For the text-containing cell, return its midpoint in [X, Y] coordinate format. 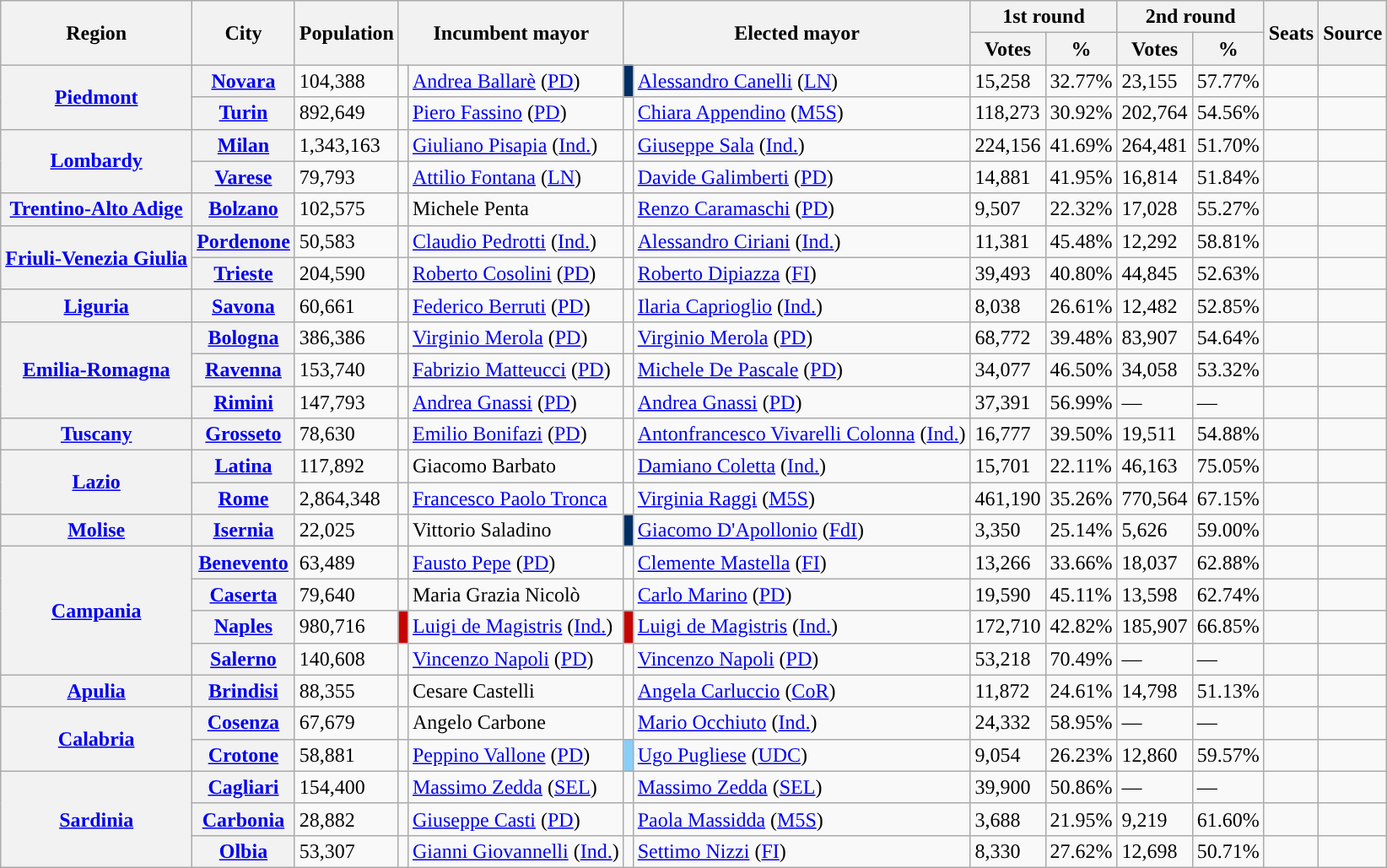
224,156 [1007, 145]
58.81% [1228, 241]
39,493 [1007, 273]
46.50% [1082, 369]
Campania [96, 611]
26.61% [1082, 305]
79,793 [346, 177]
Isernia [244, 531]
City [244, 33]
55.27% [1228, 209]
Carbonia [244, 819]
Renzo Caramaschi (PD) [801, 209]
147,793 [346, 402]
39.48% [1082, 337]
27.62% [1082, 851]
3,688 [1007, 819]
5,626 [1154, 531]
13,598 [1154, 595]
Apulia [96, 691]
Calabria [96, 739]
41.69% [1082, 145]
Clemente Mastella (FI) [801, 563]
Giuliano Pisapia (Ind.) [515, 145]
Angela Carluccio (CoR) [801, 691]
41.95% [1082, 177]
9,054 [1007, 755]
50.71% [1228, 851]
Turin [244, 113]
1st round [1044, 17]
79,640 [346, 595]
62.88% [1228, 563]
Roberto Cosolini (PD) [515, 273]
51.70% [1228, 145]
Alessandro Canelli (LN) [801, 81]
Ravenna [244, 369]
28,882 [346, 819]
22,025 [346, 531]
12,860 [1154, 755]
Pordenone [244, 241]
60,661 [346, 305]
Elected mayor [796, 33]
Emilio Bonifazi (PD) [515, 434]
154,400 [346, 787]
770,564 [1154, 499]
Ilaria Caprioglio (Ind.) [801, 305]
59.57% [1228, 755]
1,343,163 [346, 145]
Molise [96, 531]
Fausto Pepe (PD) [515, 563]
Olbia [244, 851]
118,273 [1007, 113]
Source [1353, 33]
53.32% [1228, 369]
52.85% [1228, 305]
24,332 [1007, 723]
Piero Fassino (PD) [515, 113]
32.77% [1082, 81]
Varese [244, 177]
Cosenza [244, 723]
75.05% [1228, 466]
16,814 [1154, 177]
Paola Massidda (M5S) [801, 819]
Emilia-Romagna [96, 369]
Region [96, 33]
Salerno [244, 659]
57.77% [1228, 81]
Vittorio Saladino [515, 531]
12,292 [1154, 241]
45.11% [1082, 595]
12,698 [1154, 851]
61.60% [1228, 819]
Attilio Fontana (LN) [515, 177]
980,716 [346, 627]
Trieste [244, 273]
104,388 [346, 81]
172,710 [1007, 627]
Rome [244, 499]
Alessandro Ciriani (Ind.) [801, 241]
51.84% [1228, 177]
Virginia Raggi (M5S) [801, 499]
Peppino Vallone (PD) [515, 755]
58,881 [346, 755]
Andrea Ballarè (PD) [515, 81]
Brindisi [244, 691]
Fabrizio Matteucci (PD) [515, 369]
70.49% [1082, 659]
Carlo Marino (PD) [801, 595]
Maria Grazia Nicolò [515, 595]
68,772 [1007, 337]
2nd round [1190, 17]
11,381 [1007, 241]
202,764 [1154, 113]
53,307 [346, 851]
Claudio Pedrotti (Ind.) [515, 241]
Naples [244, 627]
Michele Penta [515, 209]
66.85% [1228, 627]
Friuli-Venezia Giulia [96, 257]
37,391 [1007, 402]
Federico Berruti (PD) [515, 305]
Crotone [244, 755]
67,679 [346, 723]
Population [346, 33]
14,798 [1154, 691]
35.26% [1082, 499]
Caserta [244, 595]
Giuseppe Sala (Ind.) [801, 145]
33.66% [1082, 563]
140,608 [346, 659]
52.63% [1228, 273]
Sardinia [96, 819]
67.15% [1228, 499]
50.86% [1082, 787]
102,575 [346, 209]
Novara [244, 81]
Michele De Pascale (PD) [801, 369]
9,507 [1007, 209]
Angelo Carbone [515, 723]
30.92% [1082, 113]
Giacomo D'Apollonio (FdI) [801, 531]
45.48% [1082, 241]
54.64% [1228, 337]
11,872 [1007, 691]
Lombardy [96, 161]
51.13% [1228, 691]
8,038 [1007, 305]
39,900 [1007, 787]
22.32% [1082, 209]
23,155 [1154, 81]
15,258 [1007, 81]
14,881 [1007, 177]
39.50% [1082, 434]
16,777 [1007, 434]
62.74% [1228, 595]
54.56% [1228, 113]
19,590 [1007, 595]
Cesare Castelli [515, 691]
40.80% [1082, 273]
Giuseppe Casti (PD) [515, 819]
12,482 [1154, 305]
Antonfrancesco Vivarelli Colonna (Ind.) [801, 434]
2,864,348 [346, 499]
Bologna [244, 337]
Liguria [96, 305]
Seats [1291, 33]
153,740 [346, 369]
Milan [244, 145]
Trentino-Alto Adige [96, 209]
Giacomo Barbato [515, 466]
19,511 [1154, 434]
892,649 [346, 113]
264,481 [1154, 145]
13,266 [1007, 563]
Latina [244, 466]
15,701 [1007, 466]
3,350 [1007, 531]
26.23% [1082, 755]
117,892 [346, 466]
9,219 [1154, 819]
34,058 [1154, 369]
78,630 [346, 434]
83,907 [1154, 337]
17,028 [1154, 209]
Mario Occhiuto (Ind.) [801, 723]
Savona [244, 305]
Gianni Giovannelli (Ind.) [515, 851]
25.14% [1082, 531]
Tuscany [96, 434]
54.88% [1228, 434]
88,355 [346, 691]
34,077 [1007, 369]
59.00% [1228, 531]
21.95% [1082, 819]
44,845 [1154, 273]
Piedmont [96, 97]
Ugo Pugliese (UDC) [801, 755]
Rimini [244, 402]
Roberto Dipiazza (FI) [801, 273]
Grosseto [244, 434]
63,489 [346, 563]
Lazio [96, 483]
Cagliari [244, 787]
185,907 [1154, 627]
Incumbent mayor [511, 33]
461,190 [1007, 499]
8,330 [1007, 851]
386,386 [346, 337]
46,163 [1154, 466]
Settimo Nizzi (FI) [801, 851]
Chiara Appendino (M5S) [801, 113]
56.99% [1082, 402]
Benevento [244, 563]
Damiano Coletta (Ind.) [801, 466]
Bolzano [244, 209]
58.95% [1082, 723]
42.82% [1082, 627]
204,590 [346, 273]
50,583 [346, 241]
Francesco Paolo Tronca [515, 499]
24.61% [1082, 691]
53,218 [1007, 659]
22.11% [1082, 466]
18,037 [1154, 563]
Davide Galimberti (PD) [801, 177]
